Find where the given text appears and provide that cell's center as (x, y) coordinate. 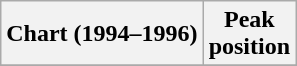
Peak position (249, 34)
Chart (1994–1996) (102, 34)
